Return the (X, Y) coordinate for the center point of the cell that contains the specified text.  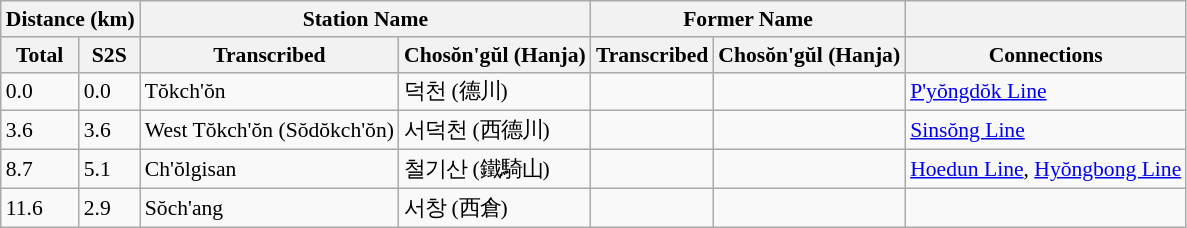
서창 (西倉) (495, 208)
P'yŏngdŏk Line (1046, 92)
11.6 (40, 208)
West Tŏkch'ŏn (Sŏdŏkch'ŏn) (270, 130)
5.1 (110, 170)
S2S (110, 55)
철기산 (鐵騎山) (495, 170)
Station Name (366, 19)
2.9 (110, 208)
Tŏkch'ŏn (270, 92)
Sŏch'ang (270, 208)
Ch'ŏlgisan (270, 170)
Connections (1046, 55)
Distance (km) (70, 19)
Former Name (748, 19)
덕천 (德川) (495, 92)
8.7 (40, 170)
서덕천 (西德川) (495, 130)
Hoedun Line, Hyŏngbong Line (1046, 170)
Sinsŏng Line (1046, 130)
Total (40, 55)
